Return the (x, y) coordinate for the center point of the cell that contains the specified text.  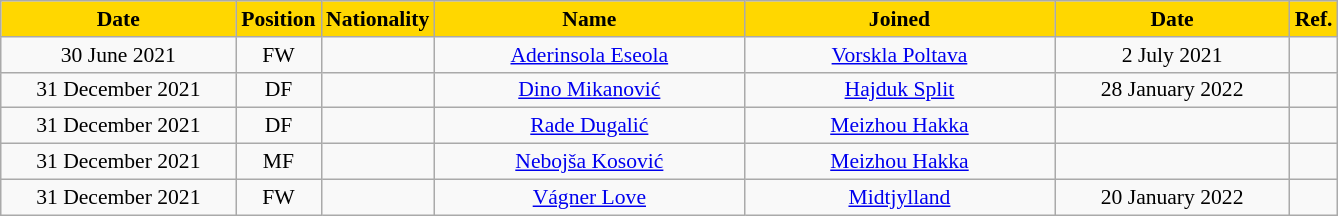
Nebojša Kosović (589, 162)
Midtjylland (899, 197)
20 January 2022 (1172, 197)
Position (278, 19)
Nationality (378, 19)
30 June 2021 (118, 55)
Ref. (1314, 19)
Vorskla Poltava (899, 55)
2 July 2021 (1172, 55)
Dino Mikanović (589, 90)
28 January 2022 (1172, 90)
Aderinsola Eseola (589, 55)
MF (278, 162)
Vágner Love (589, 197)
Joined (899, 19)
Hajduk Split (899, 90)
Name (589, 19)
Rade Dugalić (589, 126)
